Identify which cell holds the provided text, then report its [X, Y] central coordinate. 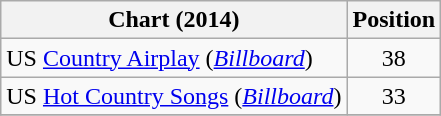
33 [394, 96]
US Country Airplay (Billboard) [174, 58]
US Hot Country Songs (Billboard) [174, 96]
Position [394, 20]
38 [394, 58]
Chart (2014) [174, 20]
